For the text-containing cell, return its midpoint in (x, y) coordinate format. 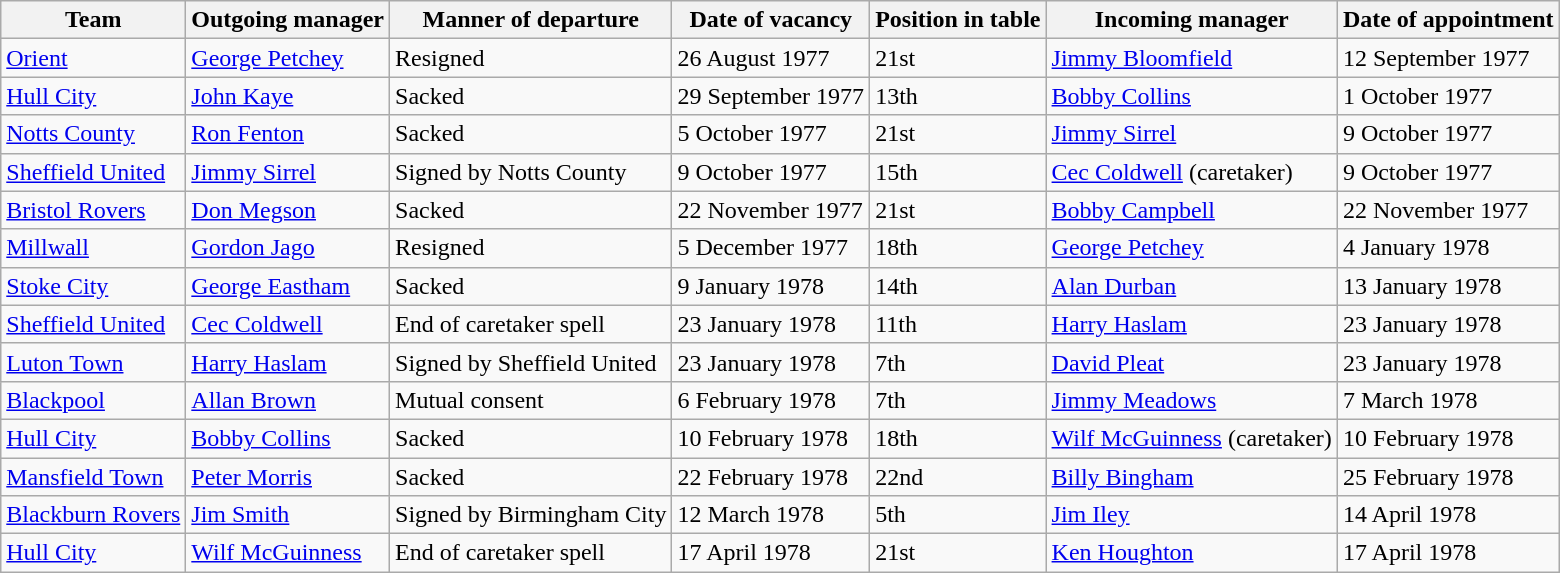
Wilf McGuinness (288, 553)
Wilf McGuinness (caretaker) (1192, 438)
Mutual consent (531, 400)
5 October 1977 (771, 134)
Blackpool (94, 400)
22 February 1978 (771, 477)
14 April 1978 (1448, 515)
12 March 1978 (771, 515)
Jimmy Bloomfield (1192, 58)
7 March 1978 (1448, 400)
Luton Town (94, 362)
Cec Coldwell (288, 324)
22nd (958, 477)
Bristol Rovers (94, 210)
15th (958, 172)
29 September 1977 (771, 96)
Position in table (958, 20)
Manner of departure (531, 20)
David Pleat (1192, 362)
4 January 1978 (1448, 248)
Signed by Sheffield United (531, 362)
Ken Houghton (1192, 553)
13 January 1978 (1448, 286)
Gordon Jago (288, 248)
11th (958, 324)
Billy Bingham (1192, 477)
Blackburn Rovers (94, 515)
Peter Morris (288, 477)
Signed by Birmingham City (531, 515)
John Kaye (288, 96)
12 September 1977 (1448, 58)
Outgoing manager (288, 20)
Date of appointment (1448, 20)
1 October 1977 (1448, 96)
Millwall (94, 248)
14th (958, 286)
George Eastham (288, 286)
Allan Brown (288, 400)
26 August 1977 (771, 58)
6 February 1978 (771, 400)
Team (94, 20)
25 February 1978 (1448, 477)
Stoke City (94, 286)
Jim Iley (1192, 515)
Bobby Campbell (1192, 210)
Mansfield Town (94, 477)
5 December 1977 (771, 248)
Incoming manager (1192, 20)
Jimmy Meadows (1192, 400)
Orient (94, 58)
Date of vacancy (771, 20)
Jim Smith (288, 515)
Alan Durban (1192, 286)
Cec Coldwell (caretaker) (1192, 172)
13th (958, 96)
5th (958, 515)
Ron Fenton (288, 134)
9 January 1978 (771, 286)
Don Megson (288, 210)
Signed by Notts County (531, 172)
Notts County (94, 134)
